Provide the [X, Y] coordinate of the cell's center where the given text is located.  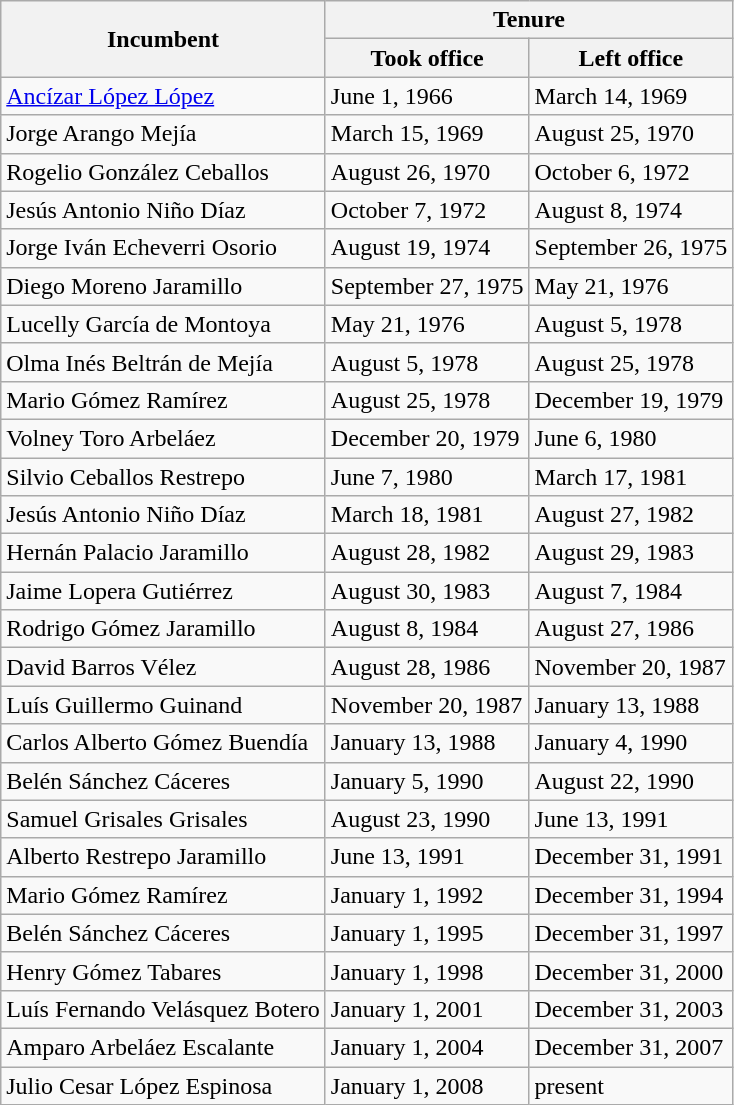
March 17, 1981 [631, 477]
January 1, 2004 [427, 1047]
August 25, 1970 [631, 134]
January 1, 2008 [427, 1085]
August 7, 1984 [631, 591]
December 31, 2007 [631, 1047]
Samuel Grisales Grisales [164, 819]
August 23, 1990 [427, 819]
Amparo Arbeláez Escalante [164, 1047]
Volney Toro Arbeláez [164, 438]
December 31, 2003 [631, 1009]
Julio Cesar López Espinosa [164, 1085]
January 1, 1995 [427, 933]
December 20, 1979 [427, 438]
Olma Inés Beltrán de Mejía [164, 362]
September 27, 1975 [427, 286]
Luís Fernando Velásquez Botero [164, 1009]
Incumbent [164, 39]
October 6, 1972 [631, 172]
August 30, 1983 [427, 591]
August 19, 1974 [427, 248]
October 7, 1972 [427, 210]
December 31, 2000 [631, 971]
Jaime Lopera Gutiérrez [164, 591]
August 28, 1982 [427, 553]
August 26, 1970 [427, 172]
present [631, 1085]
August 8, 1974 [631, 210]
Jorge Iván Echeverri Osorio [164, 248]
Luís Guillermo Guinand [164, 705]
March 18, 1981 [427, 515]
January 5, 1990 [427, 781]
Diego Moreno Jaramillo [164, 286]
Ancízar López López [164, 96]
June 7, 1980 [427, 477]
Jorge Arango Mejía [164, 134]
August 27, 1986 [631, 629]
January 4, 1990 [631, 743]
September 26, 1975 [631, 248]
December 31, 1997 [631, 933]
January 1, 2001 [427, 1009]
Rogelio González Ceballos [164, 172]
David Barros Vélez [164, 667]
Hernán Palacio Jaramillo [164, 553]
January 1, 1992 [427, 895]
Carlos Alberto Gómez Buendía [164, 743]
December 19, 1979 [631, 400]
June 1, 1966 [427, 96]
Henry Gómez Tabares [164, 971]
Alberto Restrepo Jaramillo [164, 857]
Lucelly García de Montoya [164, 324]
December 31, 1991 [631, 857]
March 15, 1969 [427, 134]
August 22, 1990 [631, 781]
Took office [427, 58]
March 14, 1969 [631, 96]
Rodrigo Gómez Jaramillo [164, 629]
August 27, 1982 [631, 515]
Left office [631, 58]
June 6, 1980 [631, 438]
Silvio Ceballos Restrepo [164, 477]
August 28, 1986 [427, 667]
August 29, 1983 [631, 553]
December 31, 1994 [631, 895]
January 1, 1998 [427, 971]
Tenure [528, 20]
August 8, 1984 [427, 629]
